Find where the given text appears and provide that cell's center as [X, Y] coordinate. 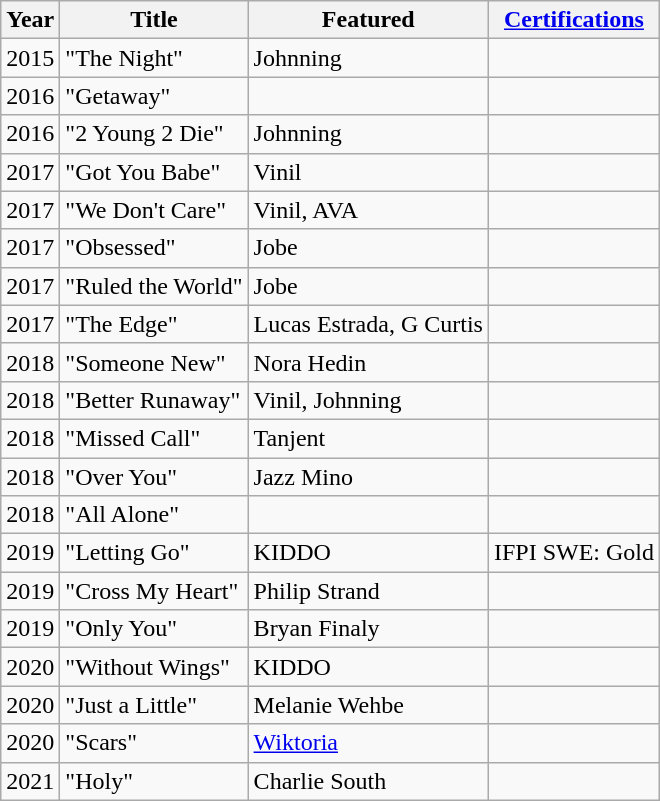
Featured [368, 20]
2015 [30, 58]
Charlie South [368, 781]
"Just a Little" [154, 705]
"We Don't Care" [154, 210]
"Scars" [154, 743]
Lucas Estrada, G Curtis [368, 324]
IFPI SWE: Gold [574, 553]
"Over You" [154, 477]
2021 [30, 781]
"Someone New" [154, 362]
"2 Young 2 Die" [154, 134]
"Holy" [154, 781]
"Ruled the World" [154, 286]
"The Night" [154, 58]
"Getaway" [154, 96]
"Missed Call" [154, 438]
"Letting Go" [154, 553]
Wiktoria [368, 743]
"Better Runaway" [154, 400]
Nora Hedin [368, 362]
Vinil, Johnning [368, 400]
"Obsessed" [154, 248]
"Only You" [154, 629]
Year [30, 20]
"The Edge" [154, 324]
Certifications [574, 20]
Vinil [368, 172]
"All Alone" [154, 515]
Melanie Wehbe [368, 705]
Tanjent [368, 438]
Title [154, 20]
Vinil, AVA [368, 210]
"Got You Babe" [154, 172]
"Without Wings" [154, 667]
Jazz Mino [368, 477]
"Cross My Heart" [154, 591]
Bryan Finaly [368, 629]
Philip Strand [368, 591]
